Scan for the cell matching the given text and deliver its (X, Y) coordinate at center. 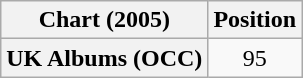
95 (255, 58)
Chart (2005) (104, 20)
Position (255, 20)
UK Albums (OCC) (104, 58)
